Determine the (X, Y) coordinate at the center of the cell enclosing the given text.  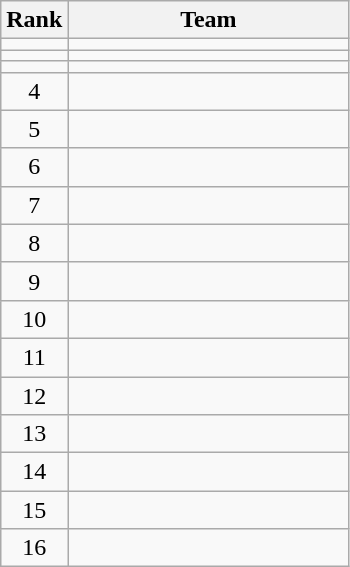
6 (34, 167)
9 (34, 281)
Team (208, 20)
Rank (34, 20)
16 (34, 548)
4 (34, 91)
15 (34, 510)
13 (34, 434)
5 (34, 129)
14 (34, 472)
12 (34, 395)
10 (34, 319)
8 (34, 243)
11 (34, 357)
7 (34, 205)
